Detect which cell encompasses the target text, then output its (X, Y) center coordinate. 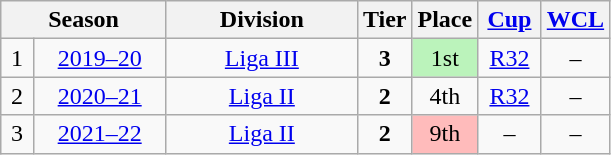
1 (17, 58)
4th (445, 96)
9th (445, 134)
Tier (384, 20)
2019–20 (100, 58)
Liga III (262, 58)
Cup (510, 20)
Season (84, 20)
2021–22 (100, 134)
Division (262, 20)
1st (445, 58)
WCL (575, 20)
2020–21 (100, 96)
Place (445, 20)
